Pinpoint the cell where the given text exists, returning its [x, y] midpoint coordinate. 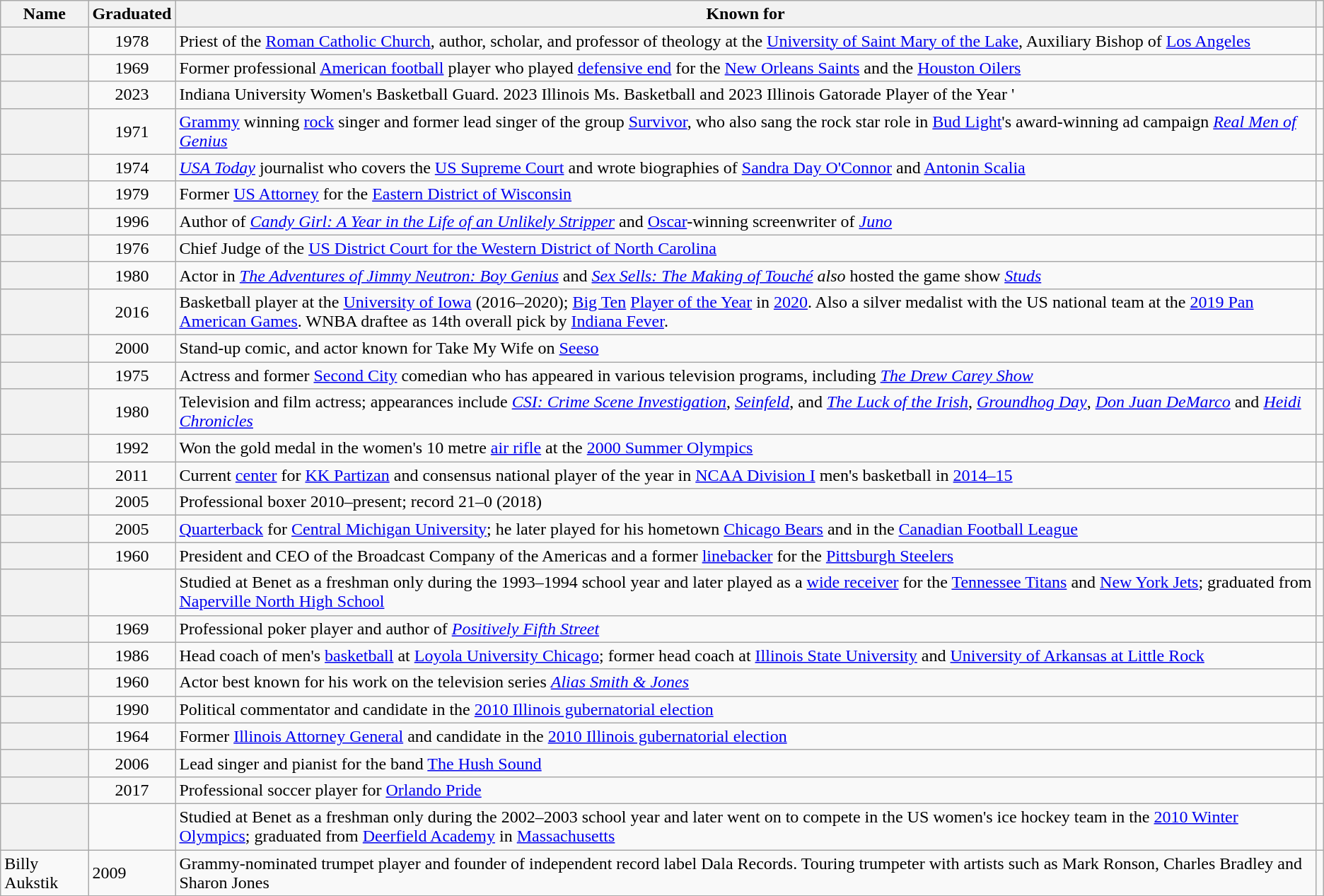
Professional soccer player for Orlando Pride [745, 790]
1986 [132, 656]
Known for [745, 14]
2009 [132, 873]
1996 [132, 221]
1964 [132, 736]
1975 [132, 376]
Actor in The Adventures of Jimmy Neutron: Boy Genius and Sex Sells: The Making of Touché also hosted the game show Studs [745, 275]
Political commentator and candidate in the 2010 Illinois gubernatorial election [745, 709]
2023 [132, 95]
2017 [132, 790]
Professional poker player and author of Positively Fifth Street [745, 629]
Former professional American football player who played defensive end for the New Orleans Saints and the Houston Oilers [745, 68]
Chief Judge of the US District Court for the Western District of North Carolina [745, 248]
Head coach of men's basketball at Loyola University Chicago; former head coach at Illinois State University and University of Arkansas at Little Rock [745, 656]
2011 [132, 475]
Billy Aukstik [45, 873]
Name [45, 14]
Actress and former Second City comedian who has appeared in various television programs, including The Drew Carey Show [745, 376]
Graduated [132, 14]
1978 [132, 41]
1971 [132, 132]
Author of Candy Girl: A Year in the Life of an Unlikely Stripper and Oscar-winning screenwriter of Juno [745, 221]
Current center for KK Partizan and consensus national player of the year in NCAA Division I men's basketball in 2014–15 [745, 475]
Stand-up comic, and actor known for Take My Wife on Seeso [745, 348]
1990 [132, 709]
Quarterback for Central Michigan University; he later played for his hometown Chicago Bears and in the Canadian Football League [745, 529]
Won the gold medal in the women's 10 metre air rifle at the 2000 Summer Olympics [745, 448]
1976 [132, 248]
Professional boxer 2010–present; record 21–0 (2018) [745, 502]
Indiana University Women's Basketball Guard. 2023 Illinois Ms. Basketball and 2023 Illinois Gatorade Player of the Year ' [745, 95]
1974 [132, 168]
2000 [132, 348]
2016 [132, 311]
2006 [132, 763]
USA Today journalist who covers the US Supreme Court and wrote biographies of Sandra Day O'Connor and Antonin Scalia [745, 168]
1992 [132, 448]
1979 [132, 194]
Actor best known for his work on the television series Alias Smith & Jones [745, 682]
Former US Attorney for the Eastern District of Wisconsin [745, 194]
Lead singer and pianist for the band The Hush Sound [745, 763]
Former Illinois Attorney General and candidate in the 2010 Illinois gubernatorial election [745, 736]
President and CEO of the Broadcast Company of the Americas and a former linebacker for the Pittsburgh Steelers [745, 556]
